Return [X, Y] of the center of cell containing provided text 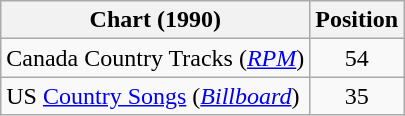
35 [357, 96]
Position [357, 20]
Chart (1990) [156, 20]
54 [357, 58]
Canada Country Tracks (RPM) [156, 58]
US Country Songs (Billboard) [156, 96]
